Locate the cell with the specified text and output its [X, Y] center coordinate. 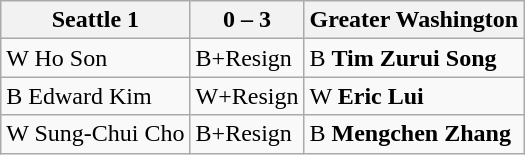
W Ho Son [96, 58]
W+Resign [247, 96]
B Tim Zurui Song [414, 58]
W Eric Lui [414, 96]
0 – 3 [247, 20]
Seattle 1 [96, 20]
W Sung-Chui Cho [96, 134]
B Mengchen Zhang [414, 134]
Greater Washington [414, 20]
B Edward Kim [96, 96]
